Detect which cell encompasses the target text, then output its (x, y) center coordinate. 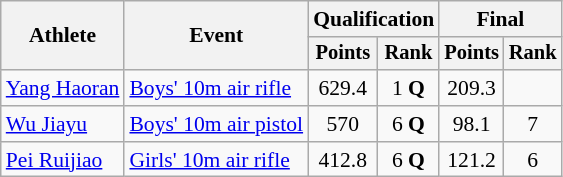
Boys' 10m air rifle (216, 88)
Event (216, 36)
629.4 (342, 88)
Wu Jiayu (63, 124)
Yang Haoran (63, 88)
209.3 (471, 88)
Qualification (374, 19)
1 Q (408, 88)
7 (533, 124)
Final (500, 19)
98.1 (471, 124)
6 Q (408, 124)
570 (342, 124)
Athlete (63, 36)
Boys' 10m air pistol (216, 124)
